For the text-containing cell, return its midpoint in [X, Y] coordinate format. 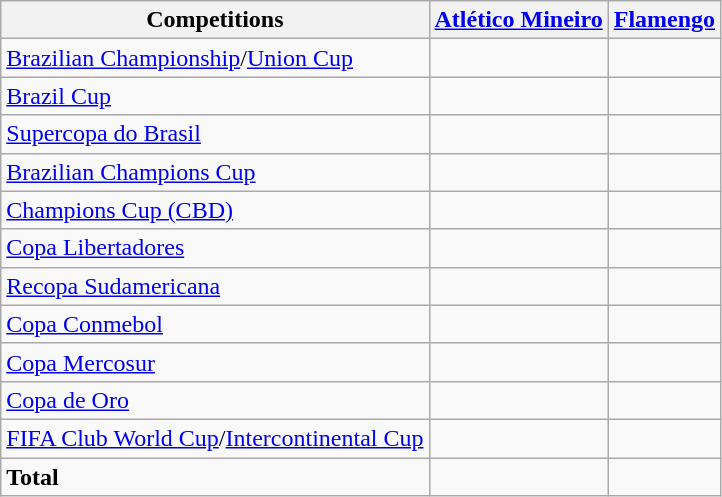
Atlético Mineiro [518, 20]
Supercopa do Brasil [215, 134]
Copa Mercosur [215, 362]
Brazilian Championship/Union Cup [215, 58]
Champions Cup (CBD) [215, 210]
Copa Conmebol [215, 324]
Recopa Sudamericana [215, 286]
Copa de Oro [215, 400]
FIFA Club World Cup/Intercontinental Cup [215, 438]
Competitions [215, 20]
Brazil Cup [215, 96]
Flamengo [664, 20]
Copa Libertadores [215, 248]
Total [215, 477]
Brazilian Champions Cup [215, 172]
